Scan for the cell matching the given text and deliver its (x, y) coordinate at center. 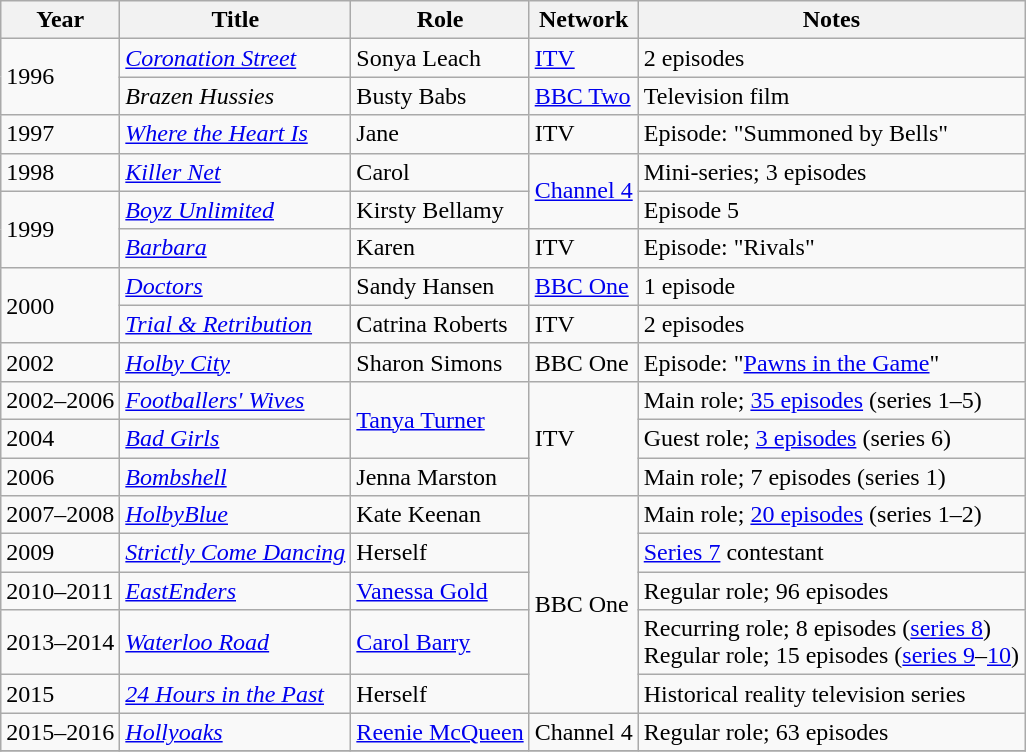
Guest role; 3 episodes (series 6) (831, 438)
Jane (440, 134)
Catrina Roberts (440, 324)
Killer Net (236, 172)
2010–2011 (60, 591)
Kate Keenan (440, 515)
1998 (60, 172)
Coronation Street (236, 58)
Footballers' Wives (236, 400)
Role (440, 20)
Episode: "Pawns in the Game" (831, 362)
Doctors (236, 286)
Bad Girls (236, 438)
1 episode (831, 286)
Carol Barry (440, 642)
Network (584, 20)
Episode: "Rivals" (831, 248)
Jenna Marston (440, 477)
Where the Heart Is (236, 134)
Bombshell (236, 477)
Regular role; 63 episodes (831, 732)
Recurring role; 8 episodes (series 8) Regular role; 15 episodes (series 9–10) (831, 642)
Historical reality television series (831, 694)
24 Hours in the Past (236, 694)
2007–2008 (60, 515)
Mini-series; 3 episodes (831, 172)
Strictly Come Dancing (236, 553)
Carol (440, 172)
2002 (60, 362)
2002–2006 (60, 400)
Karen (440, 248)
Notes (831, 20)
Main role; 20 episodes (series 1–2) (831, 515)
Series 7 contestant (831, 553)
2006 (60, 477)
Busty Babs (440, 96)
2015 (60, 694)
2004 (60, 438)
2013–2014 (60, 642)
HolbyBlue (236, 515)
Sonya Leach (440, 58)
Holby City (236, 362)
Reenie McQueen (440, 732)
Tanya Turner (440, 419)
1999 (60, 229)
Year (60, 20)
Kirsty Bellamy (440, 210)
EastEnders (236, 591)
2009 (60, 553)
Boyz Unlimited (236, 210)
Title (236, 20)
Brazen Hussies (236, 96)
Barbara (236, 248)
1997 (60, 134)
Trial & Retribution (236, 324)
Sandy Hansen (440, 286)
Hollyoaks (236, 732)
Waterloo Road (236, 642)
BBC Two (584, 96)
Vanessa Gold (440, 591)
Main role; 35 episodes (series 1–5) (831, 400)
Main role; 7 episodes (series 1) (831, 477)
Episode: "Summoned by Bells" (831, 134)
Episode 5 (831, 210)
Regular role; 96 episodes (831, 591)
1996 (60, 77)
Television film (831, 96)
2000 (60, 305)
Sharon Simons (440, 362)
2015–2016 (60, 732)
